Identify which cell holds the provided text, then report its (x, y) central coordinate. 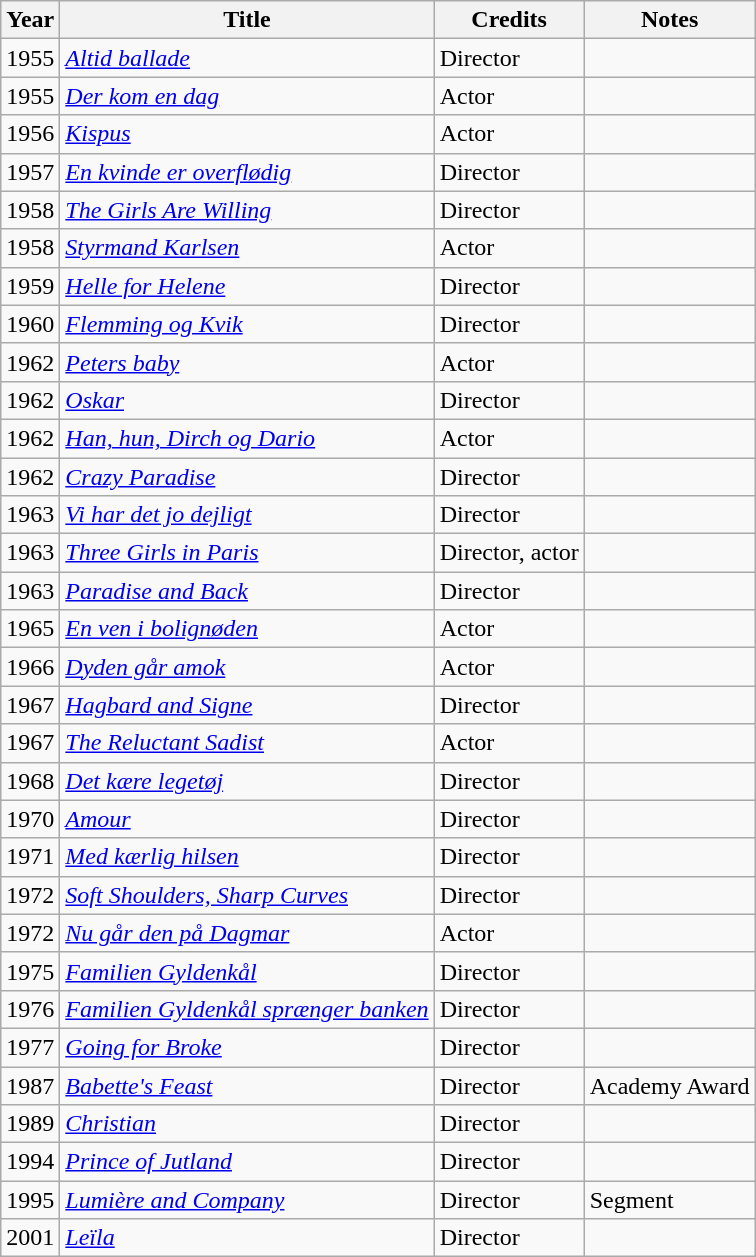
Med kærlig hilsen (247, 857)
Hagbard and Signe (247, 705)
1968 (30, 781)
Director, actor (509, 553)
Three Girls in Paris (247, 553)
Styrmand Karlsen (247, 248)
1965 (30, 629)
The Girls Are Willing (247, 210)
The Reluctant Sadist (247, 743)
1977 (30, 1047)
Credits (509, 20)
1994 (30, 1162)
Segment (670, 1200)
Academy Award (670, 1085)
1975 (30, 971)
1971 (30, 857)
1995 (30, 1200)
1989 (30, 1124)
Prince of Jutland (247, 1162)
Det kære legetøj (247, 781)
Babette's Feast (247, 1085)
Soft Shoulders, Sharp Curves (247, 895)
Christian (247, 1124)
Han, hun, Dirch og Dario (247, 438)
1970 (30, 819)
1960 (30, 324)
Familien Gyldenkål (247, 971)
1959 (30, 286)
Crazy Paradise (247, 477)
1956 (30, 134)
Altid ballade (247, 58)
Dyden går amok (247, 667)
Peters baby (247, 362)
1987 (30, 1085)
Amour (247, 819)
Flemming og Kvik (247, 324)
Title (247, 20)
Familien Gyldenkål sprænger banken (247, 1009)
En kvinde er overflødig (247, 172)
1966 (30, 667)
Year (30, 20)
Nu går den på Dagmar (247, 933)
Vi har det jo dejligt (247, 515)
1976 (30, 1009)
Notes (670, 20)
1957 (30, 172)
En ven i bolignøden (247, 629)
Leïla (247, 1238)
Kispus (247, 134)
Paradise and Back (247, 591)
2001 (30, 1238)
Lumière and Company (247, 1200)
Der kom en dag (247, 96)
Going for Broke (247, 1047)
Helle for Helene (247, 286)
Oskar (247, 400)
